Detect which cell encompasses the target text, then output its (x, y) center coordinate. 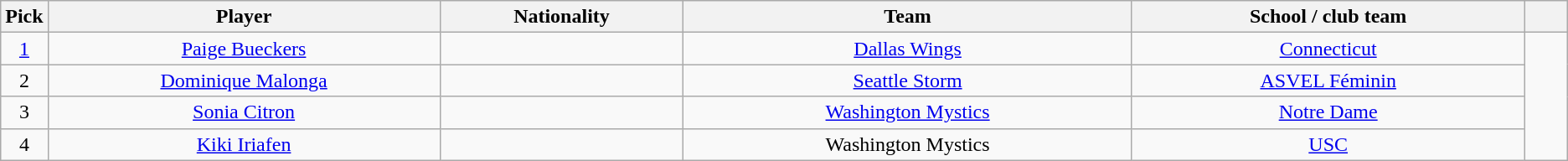
Kiki Iriafen (244, 144)
Seattle Storm (908, 80)
3 (24, 112)
Sonia Citron (244, 112)
4 (24, 144)
Nationality (561, 17)
Dallas Wings (908, 49)
Team (908, 17)
Dominique Malonga (244, 80)
School / club team (1328, 17)
2 (24, 80)
Pick (24, 17)
Connecticut (1328, 49)
Player (244, 17)
ASVEL Féminin (1328, 80)
Notre Dame (1328, 112)
1 (24, 49)
USC (1328, 144)
Paige Bueckers (244, 49)
